Return the [x, y] coordinate for the center point of the cell that contains the specified text.  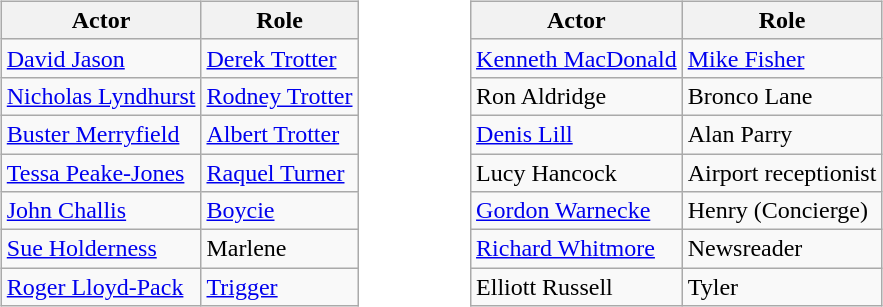
Lucy Hancock [577, 173]
Henry (Concierge) [782, 211]
Richard Whitmore [577, 249]
Mike Fisher [782, 58]
Rodney Trotter [280, 96]
Airport receptionist [782, 173]
John Challis [101, 211]
Tessa Peake-Jones [101, 173]
Buster Merryfield [101, 134]
Nicholas Lyndhurst [101, 96]
David Jason [101, 58]
Bronco Lane [782, 96]
Albert Trotter [280, 134]
Roger Lloyd-Pack [101, 287]
Boycie [280, 211]
Denis Lill [577, 134]
Raquel Turner [280, 173]
Tyler [782, 287]
Newsreader [782, 249]
Alan Parry [782, 134]
Derek Trotter [280, 58]
Marlene [280, 249]
Elliott Russell [577, 287]
Ron Aldridge [577, 96]
Kenneth MacDonald [577, 58]
Trigger [280, 287]
Sue Holderness [101, 249]
Gordon Warnecke [577, 211]
